Provide the [X, Y] coordinate of the cell's center where the given text is located.  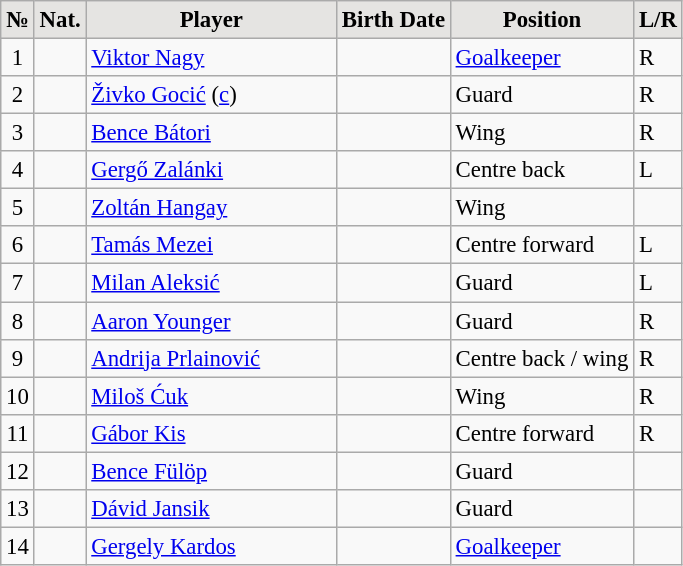
L/R [658, 20]
12 [18, 471]
Aaron Younger [212, 321]
8 [18, 321]
Viktor Nagy [212, 58]
2 [18, 95]
Miloš Ćuk [212, 396]
6 [18, 245]
Nat. [60, 20]
9 [18, 358]
Andrija Prlainović [212, 358]
Birth Date [394, 20]
Živko Gocić (c) [212, 95]
10 [18, 396]
Gergő Zalánki [212, 170]
Position [542, 20]
Player [212, 20]
11 [18, 433]
13 [18, 509]
Centre back [542, 170]
Bence Bátori [212, 133]
7 [18, 283]
3 [18, 133]
Bence Fülöp [212, 471]
Tamás Mezei [212, 245]
1 [18, 58]
14 [18, 546]
Gergely Kardos [212, 546]
Gábor Kis [212, 433]
Centre back / wing [542, 358]
4 [18, 170]
Dávid Jansik [212, 509]
Milan Aleksić [212, 283]
Zoltán Hangay [212, 208]
5 [18, 208]
№ [18, 20]
